Pinpoint the cell where the given text exists, returning its (X, Y) midpoint coordinate. 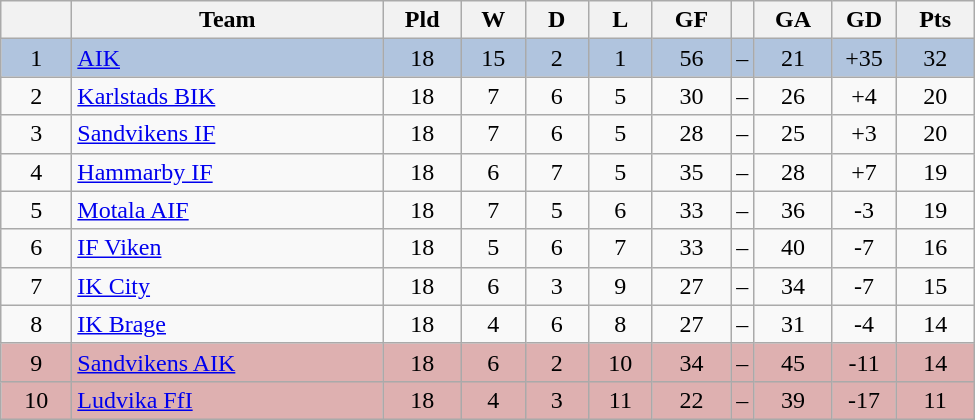
39 (794, 400)
16 (936, 248)
25 (794, 134)
26 (794, 96)
IK City (228, 286)
Sandvikens IF (228, 134)
GF (692, 20)
31 (794, 324)
+3 (864, 134)
32 (936, 58)
GD (864, 20)
-17 (864, 400)
21 (794, 58)
Motala AIF (228, 210)
-3 (864, 210)
Sandvikens AIK (228, 362)
30 (692, 96)
22 (692, 400)
Hammarby IF (228, 172)
+35 (864, 58)
GA (794, 20)
Team (228, 20)
+4 (864, 96)
IK Brage (228, 324)
IF Viken (228, 248)
35 (692, 172)
L (621, 20)
36 (794, 210)
-4 (864, 324)
Pts (936, 20)
Ludvika FfI (228, 400)
56 (692, 58)
+7 (864, 172)
Karlstads BIK (228, 96)
AIK (228, 58)
40 (794, 248)
45 (794, 362)
D (557, 20)
W (493, 20)
Pld (422, 20)
-11 (864, 362)
